Scan for the cell matching the given text and deliver its (x, y) coordinate at center. 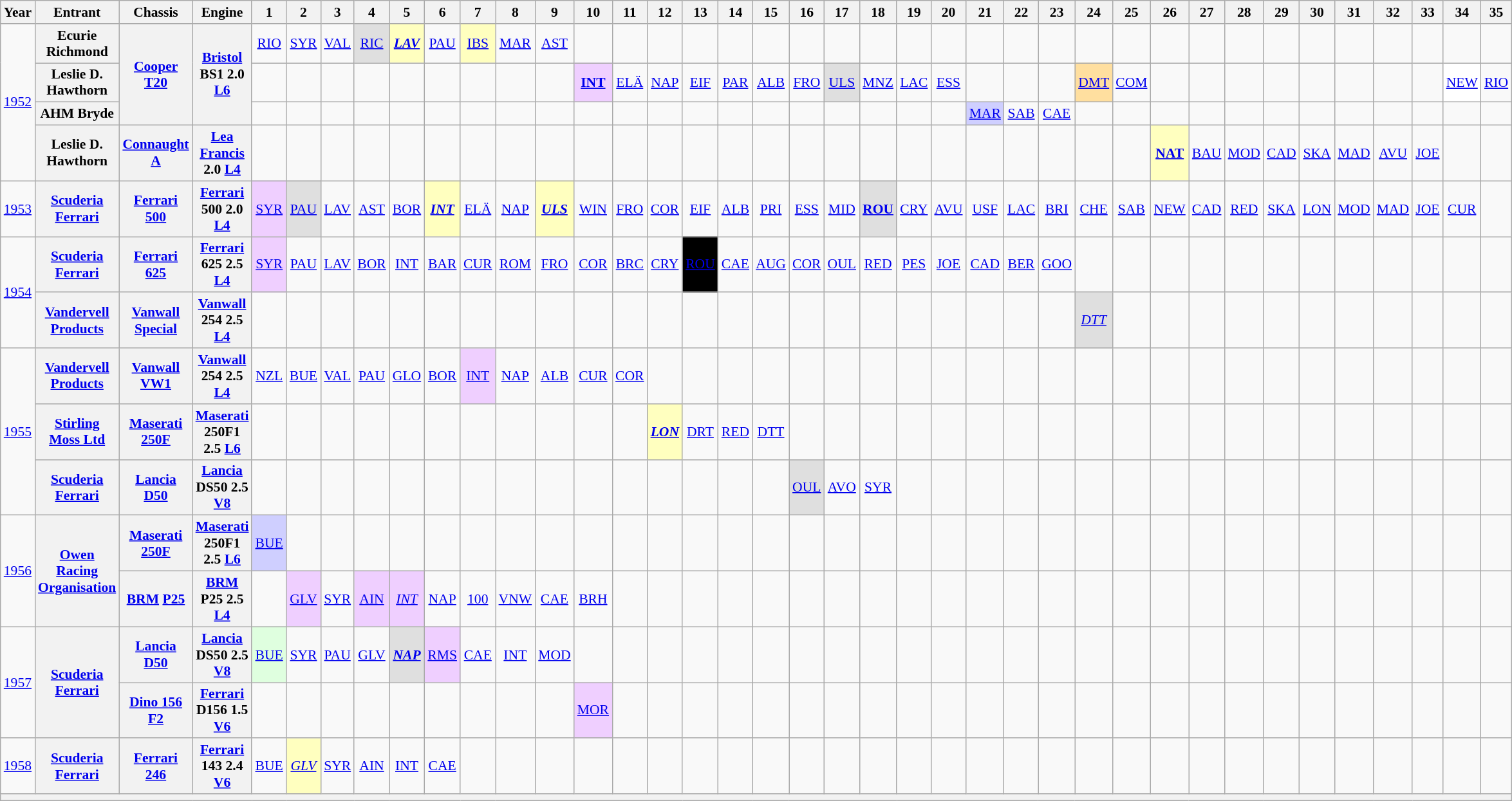
BAU (1207, 153)
100 (478, 600)
1954 (18, 292)
Vanwall Special (156, 320)
19 (914, 12)
PES (914, 265)
BRM P25 (156, 600)
2 (304, 12)
Vanwall VW1 (156, 376)
Ferrari 500 2.0 L4 (223, 208)
Ferrari 625 (156, 265)
BRC (630, 265)
24 (1094, 12)
30 (1317, 12)
15 (771, 12)
Ferrari 500 (156, 208)
Chassis (156, 12)
CHE (1094, 208)
18 (878, 12)
16 (807, 12)
20 (948, 12)
Entrant (77, 12)
14 (735, 12)
Ferrari 246 (156, 767)
MOR (593, 710)
AUG (771, 265)
BER (1021, 265)
DRT (700, 432)
9 (555, 12)
35 (1496, 12)
32 (1393, 12)
Engine (223, 12)
BRI (1057, 208)
Lea Francis 2.0 L4 (223, 153)
4 (372, 12)
DMT (1094, 82)
Ecurie Richmond (77, 44)
1 (269, 12)
34 (1462, 12)
AHM Bryde (77, 114)
12 (666, 12)
1957 (18, 682)
IBS (478, 44)
ROM (516, 265)
USF (985, 208)
MID (842, 208)
11 (630, 12)
RMS (442, 655)
27 (1207, 12)
Ferrari 143 2.4 V6 (223, 767)
GLO (407, 376)
GOO (1057, 265)
8 (516, 12)
Bristol BS1 2.0 L6 (223, 75)
33 (1428, 12)
25 (1132, 12)
VNW (516, 600)
17 (842, 12)
1956 (18, 571)
28 (1245, 12)
Owen Racing Organisation (77, 571)
AVO (842, 488)
PRI (771, 208)
1958 (18, 767)
1952 (18, 102)
Dino 156 F2 (156, 710)
1953 (18, 208)
3 (337, 12)
1955 (18, 432)
NZL (269, 376)
29 (1282, 12)
BAR (442, 265)
RIC (372, 44)
7 (478, 12)
13 (700, 12)
5 (407, 12)
22 (1021, 12)
10 (593, 12)
Ferrari D156 1.5 V6 (223, 710)
WIN (593, 208)
21 (985, 12)
BRM P25 2.5 L4 (223, 600)
Ferrari 625 2.5 L4 (223, 265)
Connaught A (156, 153)
Cooper T20 (156, 75)
Year (18, 12)
23 (1057, 12)
26 (1170, 12)
6 (442, 12)
Stirling Moss Ltd (77, 432)
BRH (593, 600)
COM (1132, 82)
PAR (735, 82)
NAT (1170, 153)
31 (1354, 12)
MNZ (878, 82)
